Return the (X, Y) coordinate for the center point of the cell that contains the specified text.  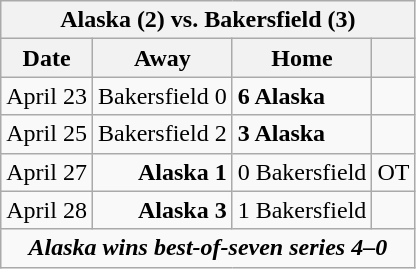
3 Alaska (302, 134)
1 Bakersfield (302, 210)
0 Bakersfield (302, 172)
Bakersfield 2 (162, 134)
OT (394, 172)
April 25 (47, 134)
Alaska 1 (162, 172)
Home (302, 58)
April 28 (47, 210)
Alaska (2) vs. Bakersfield (3) (208, 20)
April 23 (47, 96)
Alaska 3 (162, 210)
Alaska wins best-of-seven series 4–0 (208, 248)
Date (47, 58)
Bakersfield 0 (162, 96)
Away (162, 58)
April 27 (47, 172)
6 Alaska (302, 96)
